From the cell containing the given text, extract its center point as [x, y] coordinate. 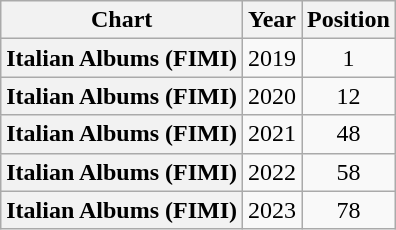
1 [349, 58]
2019 [272, 58]
Position [349, 20]
2021 [272, 134]
Year [272, 20]
2022 [272, 172]
2023 [272, 210]
12 [349, 96]
Chart [122, 20]
48 [349, 134]
2020 [272, 96]
78 [349, 210]
58 [349, 172]
